Locate the cell with the specified text and output its [X, Y] center coordinate. 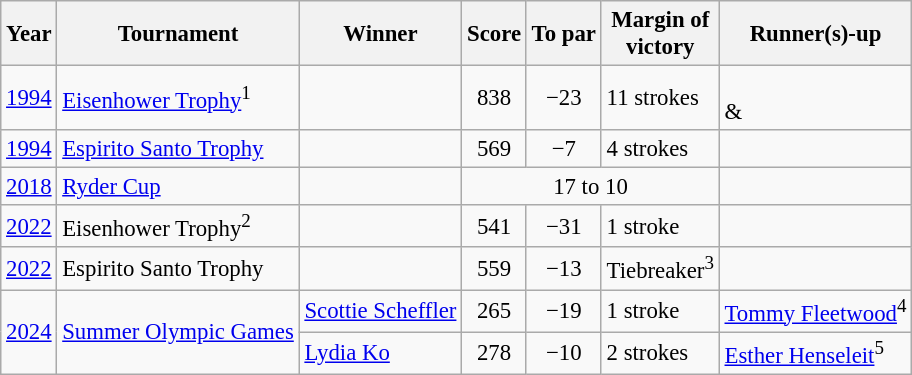
& [816, 98]
4 strokes [660, 149]
Eisenhower Trophy1 [178, 98]
Summer Olympic Games [178, 332]
2 strokes [660, 353]
Margin ofvictory [660, 34]
−13 [564, 269]
−10 [564, 353]
17 to 10 [591, 187]
−31 [564, 226]
Eisenhower Trophy2 [178, 226]
11 strokes [660, 98]
Score [494, 34]
Winner [380, 34]
265 [494, 311]
2024 [29, 332]
−23 [564, 98]
−19 [564, 311]
559 [494, 269]
Lydia Ko [380, 353]
Year [29, 34]
Ryder Cup [178, 187]
569 [494, 149]
To par [564, 34]
Runner(s)-up [816, 34]
838 [494, 98]
−7 [564, 149]
2018 [29, 187]
Scottie Scheffler [380, 311]
Esther Henseleit5 [816, 353]
Tournament [178, 34]
Tiebreaker3 [660, 269]
Tommy Fleetwood4 [816, 311]
541 [494, 226]
278 [494, 353]
